Identify which cell holds the provided text, then report its [X, Y] central coordinate. 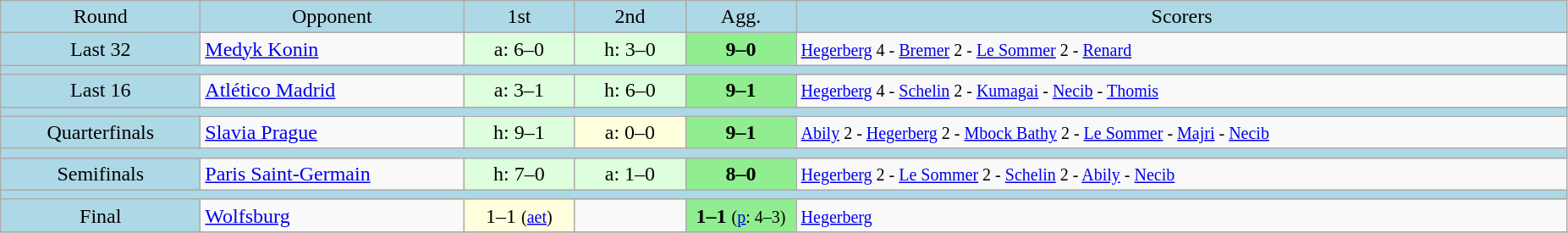
Final [101, 215]
9–0 [741, 49]
a: 0–0 [630, 132]
Hegerberg [1181, 215]
2nd [630, 17]
h: 3–0 [630, 49]
Scorers [1181, 17]
1–1 (aet) [520, 215]
Quarterfinals [101, 132]
Medyk Konin [332, 49]
h: 7–0 [520, 174]
Paris Saint-Germain [332, 174]
Abily 2 - Hegerberg 2 - Mbock Bathy 2 - Le Sommer - Majri - Necib [1181, 132]
h: 6–0 [630, 91]
1st [520, 17]
Last 32 [101, 49]
1–1 (p: 4–3) [741, 215]
Opponent [332, 17]
a: 1–0 [630, 174]
h: 9–1 [520, 132]
Hegerberg 4 - Schelin 2 - Kumagai - Necib - Thomis [1181, 91]
Atlético Madrid [332, 91]
Round [101, 17]
a: 6–0 [520, 49]
Semifinals [101, 174]
Hegerberg 2 - Le Sommer 2 - Schelin 2 - Abily - Necib [1181, 174]
8–0 [741, 174]
Hegerberg 4 - Bremer 2 - Le Sommer 2 - Renard [1181, 49]
Agg. [741, 17]
Wolfsburg [332, 215]
a: 3–1 [520, 91]
Slavia Prague [332, 132]
Last 16 [101, 91]
